Provide the [x, y] coordinate of the cell's center where the given text is located.  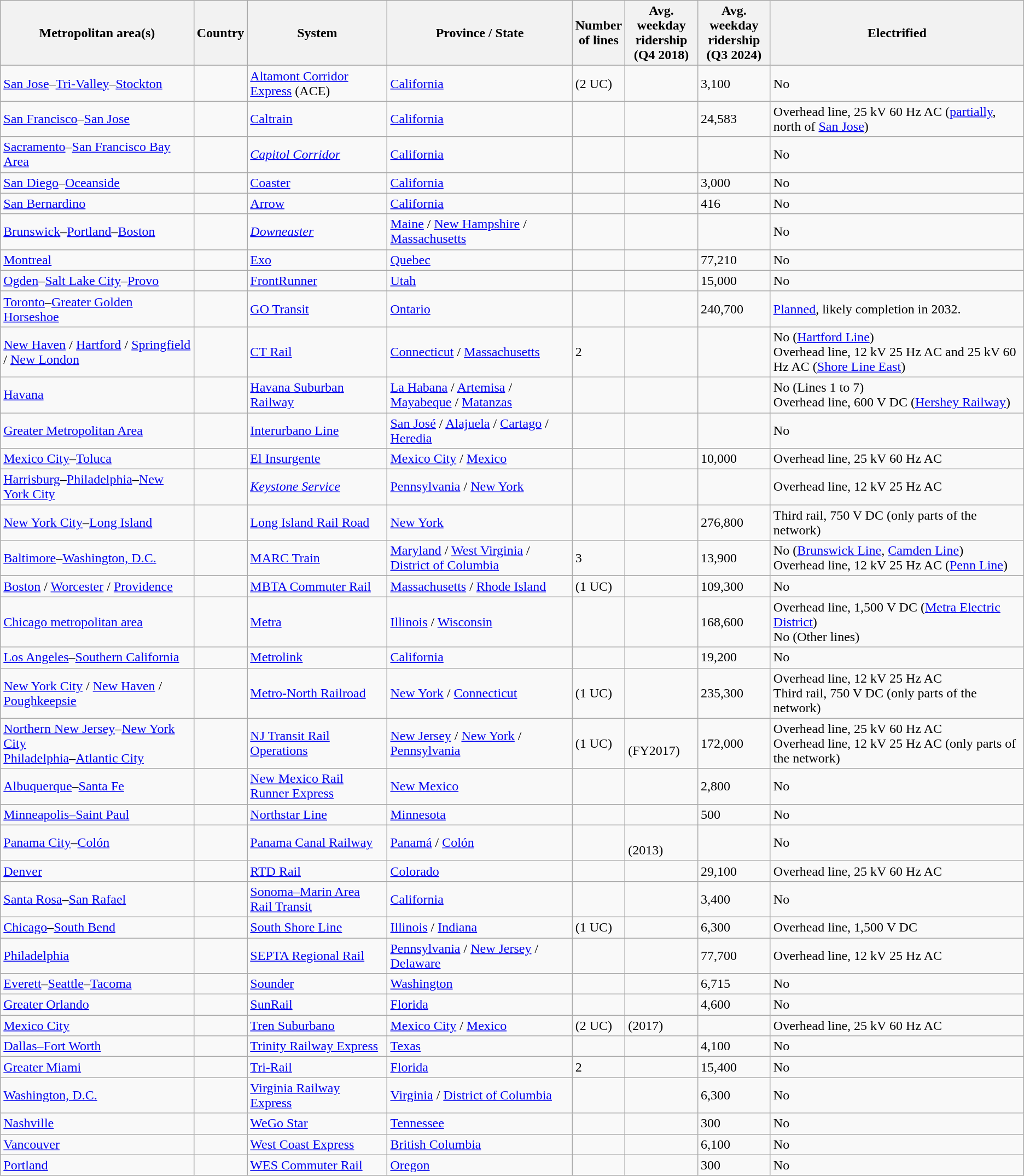
Metrolink [317, 657]
Coaster [317, 183]
Chicago–South Bend [97, 927]
Metra [317, 622]
172,000 [734, 743]
Overhead line, 1,500 V DC [897, 927]
Tri-Rail [317, 1067]
Minneapolis–Saint Paul [97, 814]
WES Commuter Rail [317, 1165]
NJ Transit Rail Operations [317, 743]
4,100 [734, 1046]
15,000 [734, 281]
New York City / New Haven / Poughkeepsie [97, 693]
Santa Rosa–San Rafael [97, 899]
3,100 [734, 83]
Los Angeles–Southern California [97, 657]
Chicago metropolitan area [97, 622]
Havana Suburban Railway [317, 395]
New York City–Long Island [97, 523]
South Shore Line [317, 927]
Everett–Seattle–Tacoma [97, 984]
Long Island Rail Road [317, 523]
Maine / New Hampshire / Massachusetts [480, 232]
(2013) [662, 842]
6,715 [734, 984]
Tennessee [480, 1123]
Avg. weekdayridership(Q4 2018) [662, 33]
Exo [317, 260]
Trinity Railway Express [317, 1046]
CT Rail [317, 352]
Caltrain [317, 119]
13,900 [734, 558]
29,100 [734, 871]
Albuquerque–Santa Fe [97, 787]
Illinois / Wisconsin [480, 622]
500 [734, 814]
Minnesota [480, 814]
Baltimore–Washington, D.C. [97, 558]
Nashville [97, 1123]
Connecticut / Massachusetts [480, 352]
No (Brunswick Line, Camden Line)Overhead line, 12 kV 25 Hz AC (Penn Line) [897, 558]
Oregon [480, 1165]
Third rail, 750 V DC (only parts of the network) [897, 523]
New Mexico Rail Runner Express [317, 787]
19,200 [734, 657]
El Insurgente [317, 459]
Avg. weekdayridership(Q3 2024) [734, 33]
New Mexico [480, 787]
Northern New Jersey–New York City Philadelphia–Atlantic City [97, 743]
Altamont Corridor Express (ACE) [317, 83]
Greater Orlando [97, 1005]
Harrisburg–Philadelphia–New York City [97, 487]
Interurbano Line [317, 430]
2,800 [734, 787]
San Francisco–San Jose [97, 119]
Dallas–Fort Worth [97, 1046]
SEPTA Regional Rail [317, 955]
New York / Connecticut [480, 693]
MBTA Commuter Rail [317, 586]
24,583 [734, 119]
Metropolitan area(s) [97, 33]
Denver [97, 871]
No (Hartford Line)Overhead line, 12 kV 25 Hz AC and 25 kV 60 Hz AC (Shore Line East) [897, 352]
3,000 [734, 183]
4,600 [734, 1005]
Montreal [97, 260]
Havana [97, 395]
109,300 [734, 586]
Virginia Railway Express [317, 1095]
New Jersey / New York / Pennsylvania [480, 743]
Washington [480, 984]
(FY2017) [662, 743]
Tren Suburbano [317, 1026]
SunRail [317, 1005]
MARC Train [317, 558]
3 [598, 558]
Province / State [480, 33]
Utah [480, 281]
New Haven / Hartford / Springfield / New London [97, 352]
Toronto–Greater Golden Horseshoe [97, 308]
Illinois / Indiana [480, 927]
77,700 [734, 955]
Sounder [317, 984]
15,400 [734, 1067]
Overhead line, 1,500 V DC (Metra Electric District)No (Other lines) [897, 622]
West Coast Express [317, 1144]
Maryland / West Virginia / District of Columbia [480, 558]
Panama Canal Railway [317, 842]
10,000 [734, 459]
Northstar Line [317, 814]
GO Transit [317, 308]
Overhead line, 25 kV 60 Hz AC (partially, north of San Jose) [897, 119]
System [317, 33]
Portland [97, 1165]
168,600 [734, 622]
Pennsylvania / New Jersey / Delaware [480, 955]
276,800 [734, 523]
Country [220, 33]
San José / Alajuela / Cartago / Heredia [480, 430]
No (Lines 1 to 7)Overhead line, 600 V DC (Hershey Railway) [897, 395]
77,210 [734, 260]
416 [734, 203]
Vancouver [97, 1144]
Colorado [480, 871]
Massachusetts / Rhode Island [480, 586]
Mexico City–Toluca [97, 459]
Quebec [480, 260]
Panamá / Colón [480, 842]
Keystone Service [317, 487]
Panama City–Colón [97, 842]
Planned, likely completion in 2032. [897, 308]
235,300 [734, 693]
San Jose–Tri-Valley–Stockton [97, 83]
WeGo Star [317, 1123]
Electrified [897, 33]
Sonoma–Marin Area Rail Transit [317, 899]
Texas [480, 1046]
New York [480, 523]
Metro-North Railroad [317, 693]
Arrow [317, 203]
RTD Rail [317, 871]
Mexico City [97, 1026]
Boston / Worcester / Providence [97, 586]
La Habana / Artemisa / Mayabeque / Matanzas [480, 395]
Greater Metropolitan Area [97, 430]
Ogden–Salt Lake City–Provo [97, 281]
San Diego–Oceanside [97, 183]
British Columbia [480, 1144]
Ontario [480, 308]
Brunswick–Portland–Boston [97, 232]
Washington, D.C. [97, 1095]
Capitol Corridor [317, 154]
Downeaster [317, 232]
6,100 [734, 1144]
240,700 [734, 308]
San Bernardino [97, 203]
Overhead line, 25 kV 60 Hz ACOverhead line, 12 kV 25 Hz AC (only parts of the network) [897, 743]
Overhead line, 12 kV 25 Hz ACThird rail, 750 V DC (only parts of the network) [897, 693]
Virginia / District of Columbia [480, 1095]
Sacramento–San Francisco Bay Area [97, 154]
Greater Miami [97, 1067]
Philadelphia [97, 955]
3,400 [734, 899]
Pennsylvania / New York [480, 487]
FrontRunner [317, 281]
(2017) [662, 1026]
Numberof lines [598, 33]
